Find where the given text appears and provide that cell's center as (x, y) coordinate. 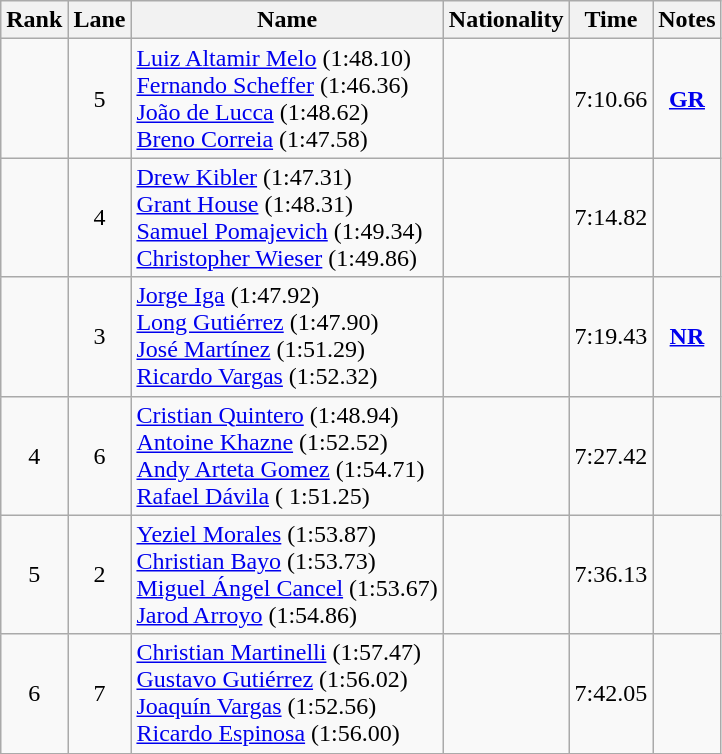
7:27.42 (611, 456)
Lane (100, 20)
2 (100, 574)
Cristian Quintero (1:48.94)Antoine Khazne (1:52.52)Andy Arteta Gomez (1:54.71)Rafael Dávila ( 1:51.25) (287, 456)
Rank (34, 20)
NR (687, 336)
Christian Martinelli (1:57.47)Gustavo Gutiérrez (1:56.02)Joaquín Vargas (1:52.56)Ricardo Espinosa (1:56.00) (287, 694)
Nationality (506, 20)
Notes (687, 20)
GR (687, 98)
Time (611, 20)
Yeziel Morales (1:53.87)Christian Bayo (1:53.73)Miguel Ángel Cancel (1:53.67)Jarod Arroyo (1:54.86) (287, 574)
Drew Kibler (1:47.31)Grant House (1:48.31)Samuel Pomajevich (1:49.34)Christopher Wieser (1:49.86) (287, 218)
Luiz Altamir Melo (1:48.10)Fernando Scheffer (1:46.36)João de Lucca (1:48.62)Breno Correia (1:47.58) (287, 98)
7:36.13 (611, 574)
3 (100, 336)
7:14.82 (611, 218)
Jorge Iga (1:47.92)Long Gutiérrez (1:47.90)José Martínez (1:51.29)Ricardo Vargas (1:52.32) (287, 336)
7:42.05 (611, 694)
7:19.43 (611, 336)
7 (100, 694)
7:10.66 (611, 98)
Name (287, 20)
